Search for the cell housing the specified text and yield its (X, Y) center coordinate. 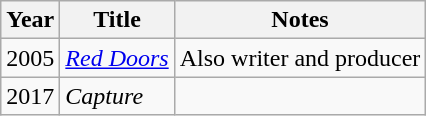
Year (30, 20)
Notes (300, 20)
Also writer and producer (300, 58)
Red Doors (117, 58)
2005 (30, 58)
Capture (117, 96)
Title (117, 20)
2017 (30, 96)
